Pinpoint the cell where the given text exists, returning its [x, y] midpoint coordinate. 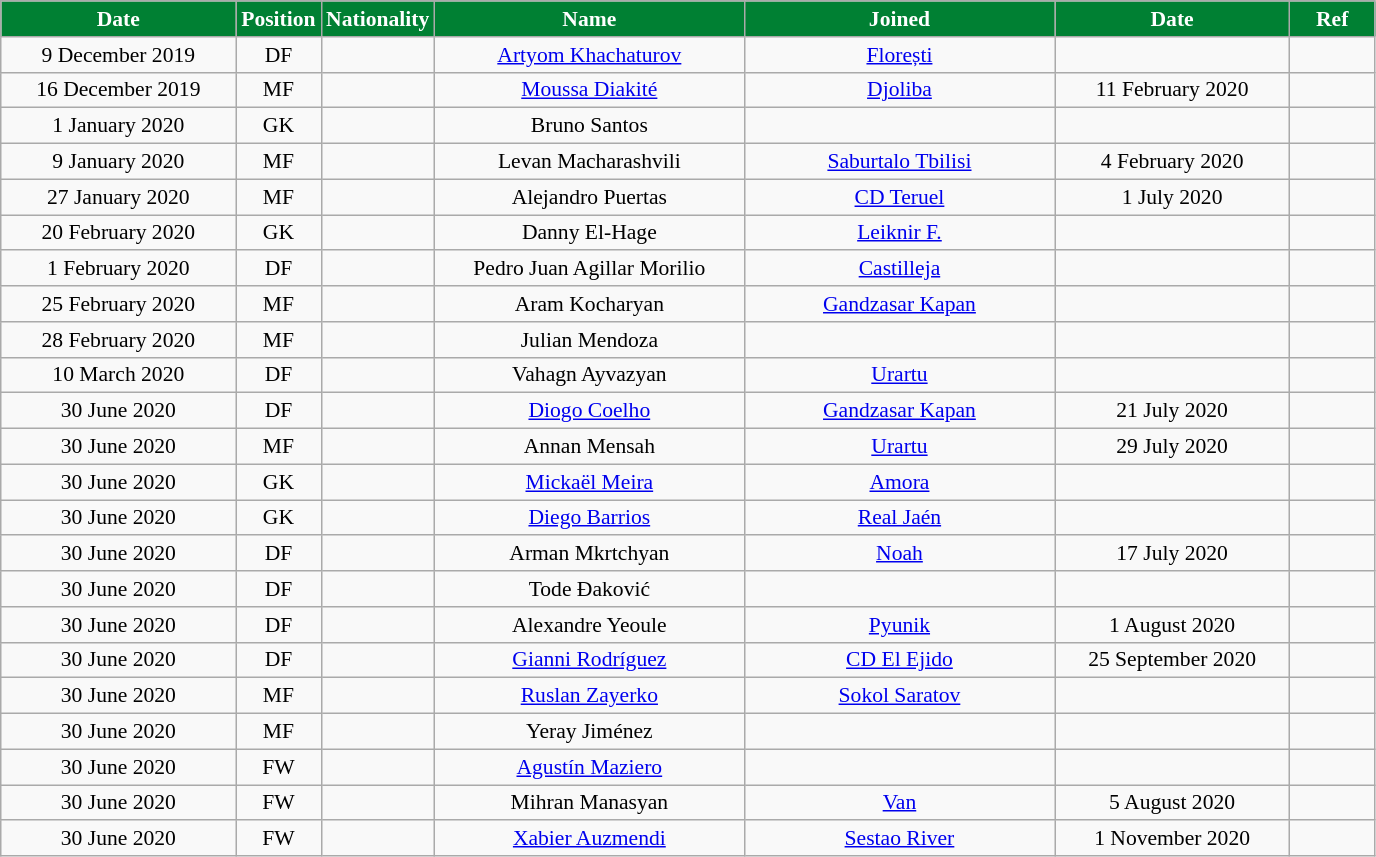
Bruno Santos [589, 126]
16 December 2019 [118, 90]
Real Jaén [899, 518]
Pedro Juan Agillar Morilio [589, 269]
Xabier Auzmendi [589, 839]
Mihran Manasyan [589, 803]
CD El Ejido [899, 660]
Castilleja [899, 269]
Position [278, 19]
25 September 2020 [1172, 660]
Van [899, 803]
1 January 2020 [118, 126]
9 December 2019 [118, 55]
Danny El-Hage [589, 233]
1 November 2020 [1172, 839]
Arman Mkrtchyan [589, 554]
21 July 2020 [1172, 411]
Ref [1332, 19]
Julian Mendoza [589, 340]
Mickaël Meira [589, 482]
27 January 2020 [118, 197]
Diego Barrios [589, 518]
Aram Kocharyan [589, 304]
Sestao River [899, 839]
Saburtalo Tbilisi [899, 162]
Vahagn Ayvazyan [589, 375]
Leiknir F. [899, 233]
20 February 2020 [118, 233]
17 July 2020 [1172, 554]
5 August 2020 [1172, 803]
Diogo Coelho [589, 411]
1 August 2020 [1172, 625]
25 February 2020 [118, 304]
Annan Mensah [589, 447]
Noah [899, 554]
Moussa Diakité [589, 90]
Joined [899, 19]
10 March 2020 [118, 375]
Agustín Maziero [589, 767]
Alejandro Puertas [589, 197]
Name [589, 19]
4 February 2020 [1172, 162]
Artyom Khachaturov [589, 55]
Amora [899, 482]
Pyunik [899, 625]
Gianni Rodríguez [589, 660]
Ruslan Zayerko [589, 696]
Sokol Saratov [899, 696]
Alexandre Yeoule [589, 625]
Levan Macharashvili [589, 162]
CD Teruel [899, 197]
11 February 2020 [1172, 90]
Yeray Jiménez [589, 732]
28 February 2020 [118, 340]
Djoliba [899, 90]
Florești [899, 55]
Tode Đaković [589, 589]
Nationality [378, 19]
9 January 2020 [118, 162]
29 July 2020 [1172, 447]
1 July 2020 [1172, 197]
1 February 2020 [118, 269]
